For the text-containing cell, return its midpoint in [X, Y] coordinate format. 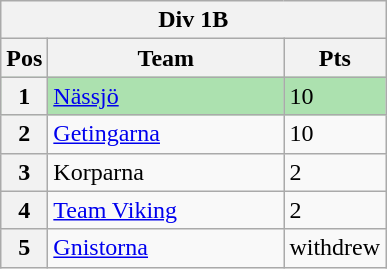
Gnistorna [166, 248]
Team Viking [166, 210]
Korparna [166, 172]
Getingarna [166, 134]
Nässjö [166, 96]
Pts [335, 58]
Pos [24, 58]
1 [24, 96]
5 [24, 248]
withdrew [335, 248]
4 [24, 210]
Team [166, 58]
Div 1B [194, 20]
3 [24, 172]
